Locate the cell with the specified text and output its (X, Y) center coordinate. 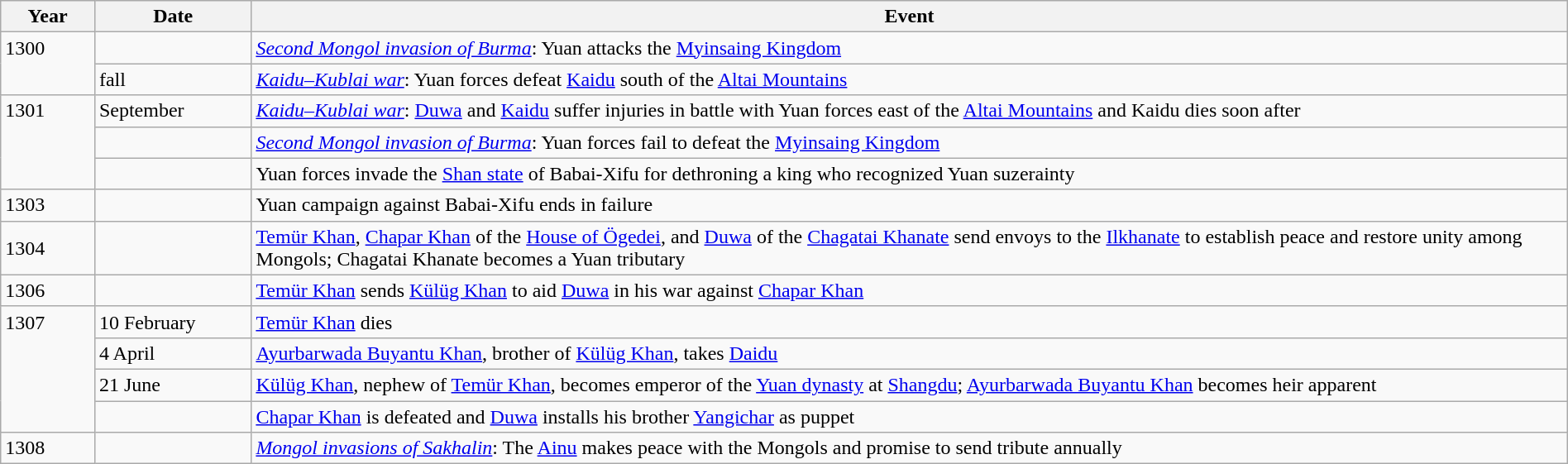
Year (48, 17)
Yuan forces invade the Shan state of Babai-Xifu for dethroning a king who recognized Yuan suzerainty (910, 174)
September (172, 111)
Date (172, 17)
fall (172, 79)
Second Mongol invasion of Burma: Yuan attacks the Myinsaing Kingdom (910, 48)
Yuan campaign against Babai-Xifu ends in failure (910, 205)
Chapar Khan is defeated and Duwa installs his brother Yangichar as puppet (910, 416)
1306 (48, 290)
Kaidu–Kublai war: Duwa and Kaidu suffer injuries in battle with Yuan forces east of the Altai Mountains and Kaidu dies soon after (910, 111)
1301 (48, 142)
10 February (172, 322)
1304 (48, 248)
Mongol invasions of Sakhalin: The Ainu makes peace with the Mongols and promise to send tribute annually (910, 448)
Second Mongol invasion of Burma: Yuan forces fail to defeat the Myinsaing Kingdom (910, 142)
1300 (48, 64)
Temür Khan sends Külüg Khan to aid Duwa in his war against Chapar Khan (910, 290)
1308 (48, 448)
1307 (48, 369)
Event (910, 17)
Ayurbarwada Buyantu Khan, brother of Külüg Khan, takes Daidu (910, 353)
21 June (172, 385)
4 April (172, 353)
Temür Khan dies (910, 322)
Kaidu–Kublai war: Yuan forces defeat Kaidu south of the Altai Mountains (910, 79)
Külüg Khan, nephew of Temür Khan, becomes emperor of the Yuan dynasty at Shangdu; Ayurbarwada Buyantu Khan becomes heir apparent (910, 385)
1303 (48, 205)
